Output the (X, Y) coordinate of the center of the cell containing the given text.  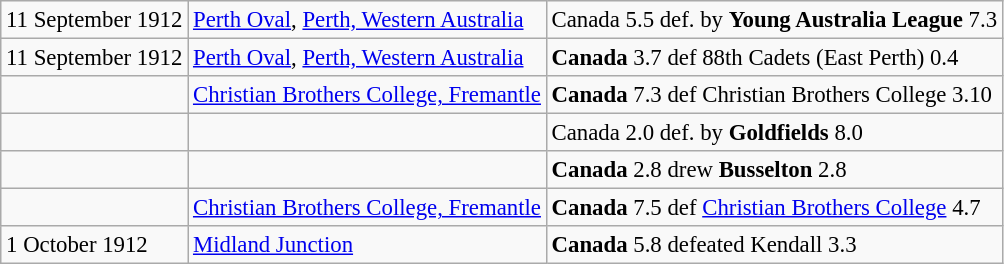
Canada 5.5 def. by Young Australia League 7.3 (774, 20)
Canada 2.0 def. by Goldfields 8.0 (774, 133)
1 October 1912 (94, 245)
Midland Junction (368, 245)
Canada 2.8 drew Busselton 2.8 (774, 170)
Canada 7.5 def Christian Brothers College 4.7 (774, 208)
Canada 3.7 def 88th Cadets (East Perth) 0.4 (774, 58)
Canada 5.8 defeated Kendall 3.3 (774, 245)
Canada 7.3 def Christian Brothers College 3.10 (774, 95)
